Determine the [x, y] coordinate at the center of the cell enclosing the given text.  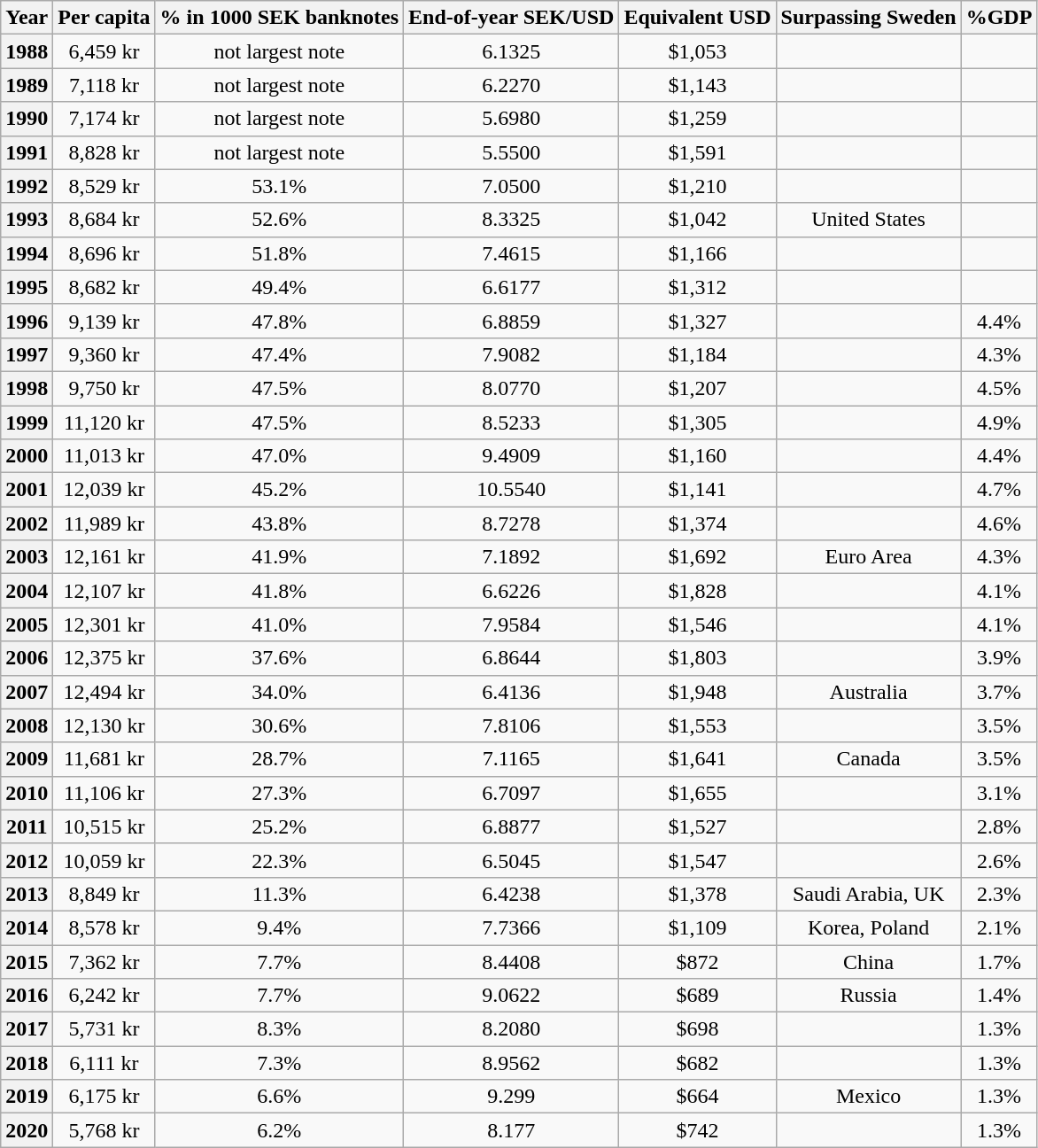
8.2080 [512, 1029]
1988 [27, 51]
47.0% [279, 456]
6.8859 [512, 321]
9,750 kr [105, 388]
$1,692 [698, 557]
$1,828 [698, 591]
8.7278 [512, 524]
22.3% [279, 860]
1989 [27, 85]
9,360 kr [105, 354]
12,130 kr [105, 725]
45.2% [279, 490]
9,139 kr [105, 321]
$664 [698, 1097]
China [868, 961]
7.1892 [512, 557]
6,242 kr [105, 996]
2017 [27, 1029]
2020 [27, 1130]
2014 [27, 927]
2006 [27, 658]
8.9562 [512, 1063]
Euro Area [868, 557]
2011 [27, 826]
3.7% [999, 692]
41.9% [279, 557]
1996 [27, 321]
2010 [27, 793]
2008 [27, 725]
7.3% [279, 1063]
$1,166 [698, 253]
1.4% [999, 996]
$1,141 [698, 490]
28.7% [279, 759]
$1,327 [698, 321]
11,120 kr [105, 423]
$682 [698, 1063]
6.8644 [512, 658]
9.299 [512, 1097]
$1,803 [698, 658]
9.4909 [512, 456]
53.1% [279, 186]
12,301 kr [105, 624]
8,828 kr [105, 152]
7,362 kr [105, 961]
4.9% [999, 423]
9.0622 [512, 996]
2004 [27, 591]
Korea, Poland [868, 927]
8,682 kr [105, 287]
8.5233 [512, 423]
$1,527 [698, 826]
2015 [27, 961]
41.0% [279, 624]
5.5500 [512, 152]
43.8% [279, 524]
12,494 kr [105, 692]
$1,374 [698, 524]
37.6% [279, 658]
11,013 kr [105, 456]
1990 [27, 119]
4.5% [999, 388]
$1,378 [698, 894]
6.8877 [512, 826]
2016 [27, 996]
8,849 kr [105, 894]
$1,143 [698, 85]
1991 [27, 152]
25.2% [279, 826]
2.6% [999, 860]
Equivalent USD [698, 18]
$1,207 [698, 388]
11,989 kr [105, 524]
$1,160 [698, 456]
6.6% [279, 1097]
7.8106 [512, 725]
United States [868, 220]
1998 [27, 388]
5.6980 [512, 119]
Per capita [105, 18]
8.177 [512, 1130]
11,681 kr [105, 759]
Russia [868, 996]
6.1325 [512, 51]
49.4% [279, 287]
1999 [27, 423]
7.9584 [512, 624]
6.2% [279, 1130]
12,161 kr [105, 557]
Canada [868, 759]
2019 [27, 1097]
End-of-year SEK/USD [512, 18]
11,106 kr [105, 793]
6.5045 [512, 860]
10.5540 [512, 490]
8.4408 [512, 961]
$1,546 [698, 624]
6.6226 [512, 591]
$1,553 [698, 725]
$1,948 [698, 692]
1993 [27, 220]
7.4615 [512, 253]
8,529 kr [105, 186]
1994 [27, 253]
2000 [27, 456]
1995 [27, 287]
$698 [698, 1029]
7.9082 [512, 354]
5,768 kr [105, 1130]
$1,184 [698, 354]
$872 [698, 961]
12,375 kr [105, 658]
% in 1000 SEK banknotes [279, 18]
7.7366 [512, 927]
12,039 kr [105, 490]
5,731 kr [105, 1029]
8,578 kr [105, 927]
2.3% [999, 894]
2009 [27, 759]
52.6% [279, 220]
6.4136 [512, 692]
7.1165 [512, 759]
6,175 kr [105, 1097]
10,059 kr [105, 860]
$689 [698, 996]
$1,305 [698, 423]
8.3% [279, 1029]
2001 [27, 490]
7,174 kr [105, 119]
34.0% [279, 692]
$1,312 [698, 287]
$1,641 [698, 759]
Surpassing Sweden [868, 18]
Saudi Arabia, UK [868, 894]
2013 [27, 894]
$1,109 [698, 927]
4.7% [999, 490]
2018 [27, 1063]
47.8% [279, 321]
2012 [27, 860]
6.6177 [512, 287]
$1,042 [698, 220]
$742 [698, 1130]
6.4238 [512, 894]
6,459 kr [105, 51]
2005 [27, 624]
$1,655 [698, 793]
1997 [27, 354]
2.8% [999, 826]
51.8% [279, 253]
2003 [27, 557]
1992 [27, 186]
$1,259 [698, 119]
7.0500 [512, 186]
27.3% [279, 793]
7,118 kr [105, 85]
2.1% [999, 927]
$1,053 [698, 51]
Australia [868, 692]
8.0770 [512, 388]
12,107 kr [105, 591]
Mexico [868, 1097]
8.3325 [512, 220]
47.4% [279, 354]
1.7% [999, 961]
2007 [27, 692]
11.3% [279, 894]
3.9% [999, 658]
41.8% [279, 591]
3.1% [999, 793]
6.7097 [512, 793]
30.6% [279, 725]
$1,547 [698, 860]
8,684 kr [105, 220]
9.4% [279, 927]
6,111 kr [105, 1063]
%GDP [999, 18]
2002 [27, 524]
Year [27, 18]
6.2270 [512, 85]
$1,210 [698, 186]
$1,591 [698, 152]
4.6% [999, 524]
8,696 kr [105, 253]
10,515 kr [105, 826]
